From the cell containing the given text, extract its center point as (X, Y) coordinate. 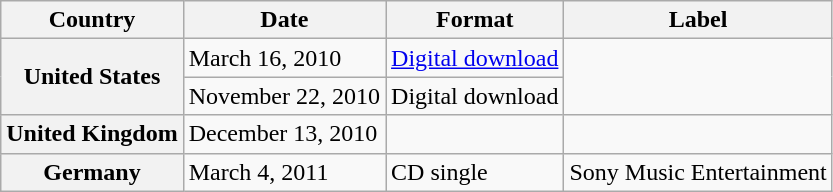
Format (475, 20)
March 4, 2011 (284, 172)
United Kingdom (92, 134)
Sony Music Entertainment (698, 172)
Germany (92, 172)
Country (92, 20)
United States (92, 77)
December 13, 2010 (284, 134)
Label (698, 20)
CD single (475, 172)
March 16, 2010 (284, 58)
November 22, 2010 (284, 96)
Date (284, 20)
